Locate the cell with the specified text and output its (x, y) center coordinate. 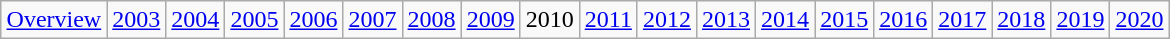
2015 (844, 20)
2007 (372, 20)
2011 (608, 20)
2017 (962, 20)
2018 (1022, 20)
2006 (314, 20)
2012 (666, 20)
2004 (196, 20)
2009 (490, 20)
2008 (432, 20)
2013 (726, 20)
2010 (550, 20)
2003 (136, 20)
2005 (254, 20)
2014 (786, 20)
2019 (1080, 20)
2020 (1140, 20)
Overview (54, 20)
2016 (904, 20)
